Return the [X, Y] coordinate for the center point of the cell that contains the specified text.  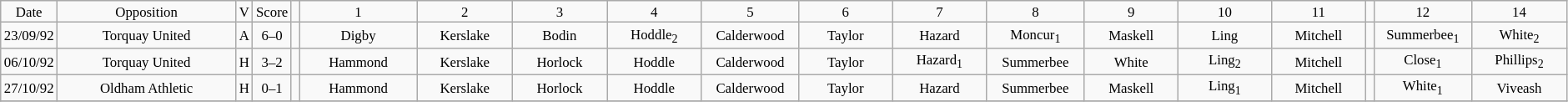
Digby [359, 35]
06/10/92 [29, 62]
6 [846, 12]
23/09/92 [29, 35]
14 [1520, 12]
2 [465, 12]
Bodin [559, 35]
V [244, 12]
7 [939, 12]
Summerbee1 [1423, 35]
3–2 [272, 62]
27/10/92 [29, 87]
12 [1423, 12]
Ling2 [1224, 62]
White [1131, 62]
Oldham Athletic [147, 87]
0–1 [272, 87]
Phillips2 [1520, 62]
Opposition [147, 12]
Hazard1 [939, 62]
Moncur1 [1036, 35]
A [244, 35]
Ling [1224, 35]
1 [359, 12]
8 [1036, 12]
Date [29, 12]
Close1 [1423, 62]
Viveash [1520, 87]
11 [1319, 12]
White1 [1423, 87]
3 [559, 12]
5 [751, 12]
White2 [1520, 35]
Hoddle2 [655, 35]
4 [655, 12]
9 [1131, 12]
6–0 [272, 35]
10 [1224, 12]
Score [272, 12]
Ling1 [1224, 87]
